Detect which cell encompasses the target text, then output its [x, y] center coordinate. 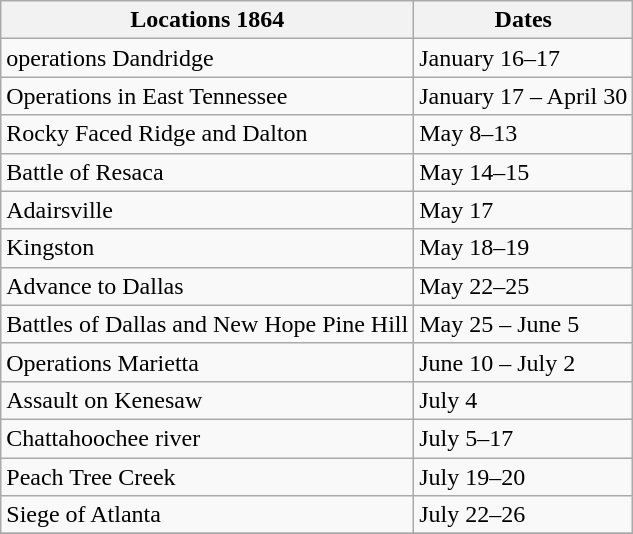
July 22–26 [524, 515]
Dates [524, 20]
operations Dandridge [208, 58]
May 14–15 [524, 172]
Operations Marietta [208, 362]
Locations 1864 [208, 20]
Advance to Dallas [208, 286]
Adairsville [208, 210]
Operations in East Tennessee [208, 96]
Assault on Kenesaw [208, 400]
Chattahoochee river [208, 438]
May 18–19 [524, 248]
May 17 [524, 210]
Battles of Dallas and New Hope Pine Hill [208, 324]
Battle of Resaca [208, 172]
Siege of Atlanta [208, 515]
July 4 [524, 400]
January 16–17 [524, 58]
Peach Tree Creek [208, 477]
June 10 – July 2 [524, 362]
July 5–17 [524, 438]
Rocky Faced Ridge and Dalton [208, 134]
May 22–25 [524, 286]
May 8–13 [524, 134]
July 19–20 [524, 477]
January 17 – April 30 [524, 96]
Kingston [208, 248]
May 25 – June 5 [524, 324]
